Scan for the cell matching the given text and deliver its [x, y] coordinate at center. 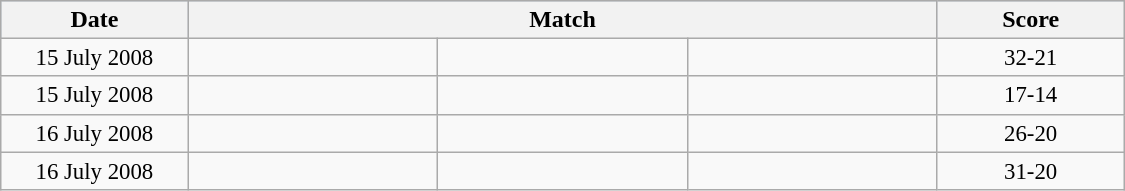
17-14 [1030, 95]
Score [1030, 20]
Date [94, 20]
31-20 [1030, 171]
32-21 [1030, 58]
Match [562, 20]
26-20 [1030, 133]
